Capture the cell that displays the provided text and extract its [x, y] central coordinate. 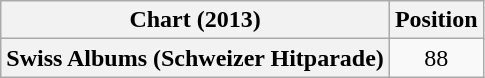
88 [436, 58]
Chart (2013) [196, 20]
Position [436, 20]
Swiss Albums (Schweizer Hitparade) [196, 58]
